Extract the (x, y) coordinate from the center of the cell holding the provided text.  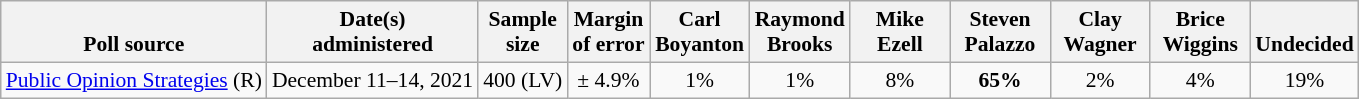
Marginof error (608, 32)
400 (LV) (522, 80)
BriceWiggins (1200, 32)
19% (1304, 80)
StevenPalazzo (1000, 32)
8% (900, 80)
CarlBoyanton (700, 32)
Samplesize (522, 32)
Undecided (1304, 32)
2% (1100, 80)
MikeEzell (900, 32)
RaymondBrooks (800, 32)
December 11–14, 2021 (372, 80)
Date(s)administered (372, 32)
ClayWagner (1100, 32)
4% (1200, 80)
65% (1000, 80)
± 4.9% (608, 80)
Public Opinion Strategies (R) (134, 80)
Poll source (134, 32)
